Output the [x, y] coordinate of the center of the cell containing the given text.  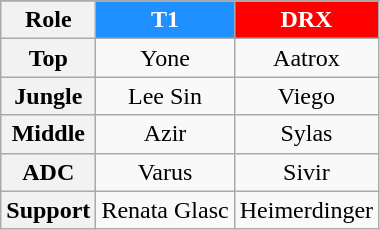
ADC [48, 172]
Renata Glasc [165, 210]
Viego [306, 96]
Jungle [48, 96]
Heimerdinger [306, 210]
Varus [165, 172]
Azir [165, 134]
T1 [165, 20]
Lee Sin [165, 96]
DRX [306, 20]
Role [48, 20]
Middle [48, 134]
Yone [165, 58]
Top [48, 58]
Support [48, 210]
Sivir [306, 172]
Sylas [306, 134]
Aatrox [306, 58]
